Determine the [x, y] coordinate at the center of the cell enclosing the given text.  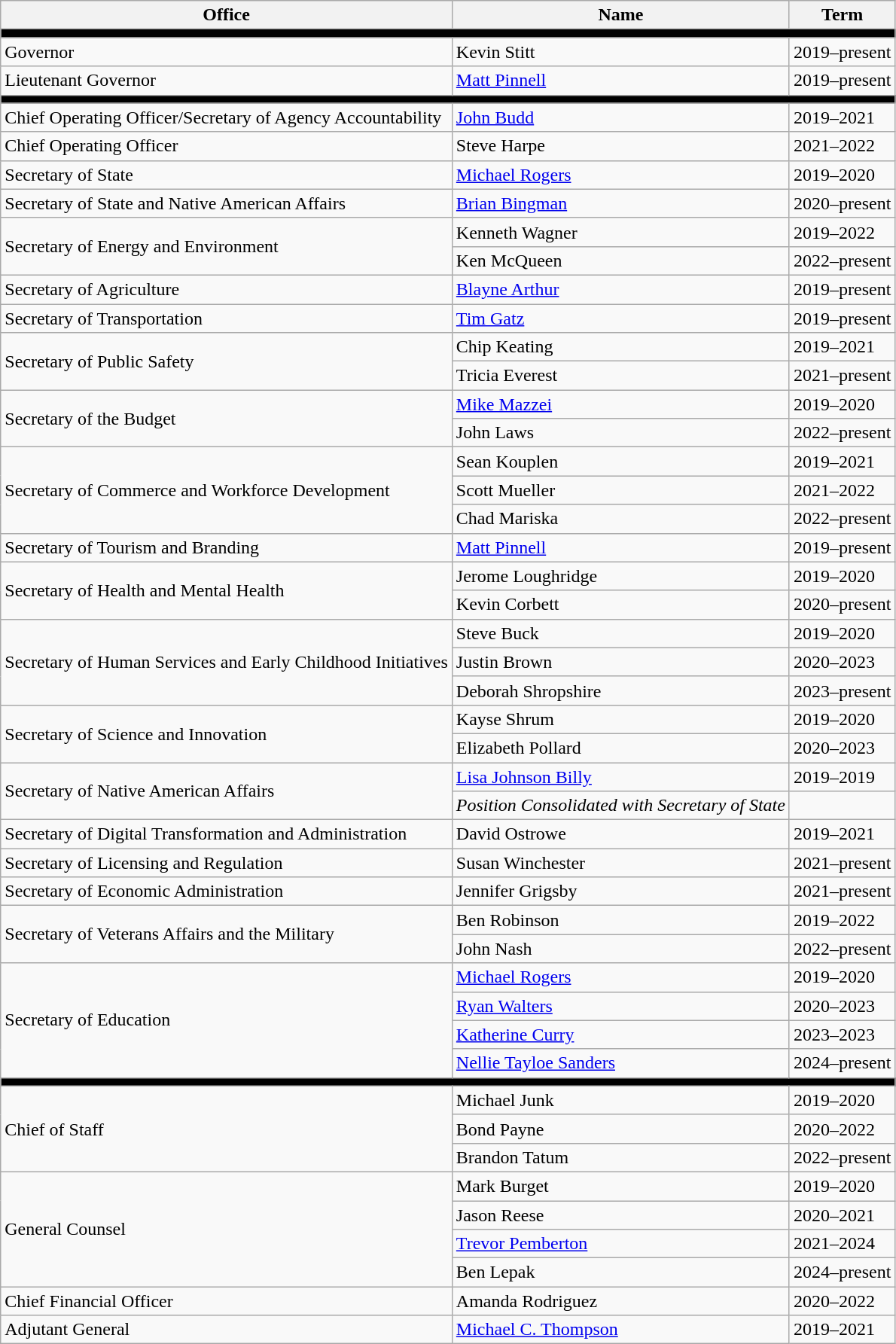
Secretary of Agriculture [227, 289]
Chief of Staff [227, 1129]
Secretary of Energy and Environment [227, 246]
Secretary of Native American Affairs [227, 791]
Secretary of State and Native American Affairs [227, 203]
2020–2021 [842, 1214]
Michael Junk [620, 1100]
John Laws [620, 433]
Ryan Walters [620, 1006]
Secretary of Public Safety [227, 361]
Secretary of Commerce and Workforce Development [227, 490]
Brian Bingman [620, 203]
2021–2024 [842, 1244]
Mike Mazzei [620, 404]
Position Consolidated with Secretary of State [620, 806]
Secretary of Health and Mental Health [227, 590]
Justin Brown [620, 662]
Term [842, 15]
Tim Gatz [620, 318]
John Budd [620, 117]
Secretary of Tourism and Branding [227, 547]
Mark Burget [620, 1186]
Kevin Corbett [620, 605]
Lieutenant Governor [227, 81]
Secretary of State [227, 175]
Lisa Johnson Billy [620, 776]
Secretary of Science and Innovation [227, 733]
Chad Mariska [620, 519]
Secretary of Education [227, 1020]
Jennifer Grigsby [620, 891]
Kevin Stitt [620, 52]
Secretary of the Budget [227, 419]
Chief Operating Officer [227, 146]
Deborah Shropshire [620, 690]
Ben Robinson [620, 920]
Chief Operating Officer/Secretary of Agency Accountability [227, 117]
Scott Mueller [620, 490]
Secretary of Transportation [227, 318]
Elizabeth Pollard [620, 748]
Tricia Everest [620, 376]
Michael C. Thompson [620, 1330]
General Counsel [227, 1229]
Chief Financial Officer [227, 1301]
Ben Lepak [620, 1272]
Secretary of Veterans Affairs and the Military [227, 934]
2019–2019 [842, 776]
Secretary of Digital Transformation and Administration [227, 834]
Steve Buck [620, 633]
Chip Keating [620, 347]
Nellie Tayloe Sanders [620, 1063]
Brandon Tatum [620, 1157]
Jason Reese [620, 1214]
Blayne Arthur [620, 289]
2023–present [842, 690]
Ken McQueen [620, 261]
Amanda Rodriguez [620, 1301]
Katherine Curry [620, 1035]
John Nash [620, 949]
Bond Payne [620, 1129]
Office [227, 15]
Adjutant General [227, 1330]
David Ostrowe [620, 834]
Trevor Pemberton [620, 1244]
Kayse Shrum [620, 719]
Secretary of Economic Administration [227, 891]
Jerome Loughridge [620, 576]
Susan Winchester [620, 863]
Governor [227, 52]
Sean Kouplen [620, 462]
Kenneth Wagner [620, 232]
Secretary of Human Services and Early Childhood Initiatives [227, 662]
Secretary of Licensing and Regulation [227, 863]
2023–2023 [842, 1035]
Name [620, 15]
Steve Harpe [620, 146]
